For the text-containing cell, return its midpoint in (x, y) coordinate format. 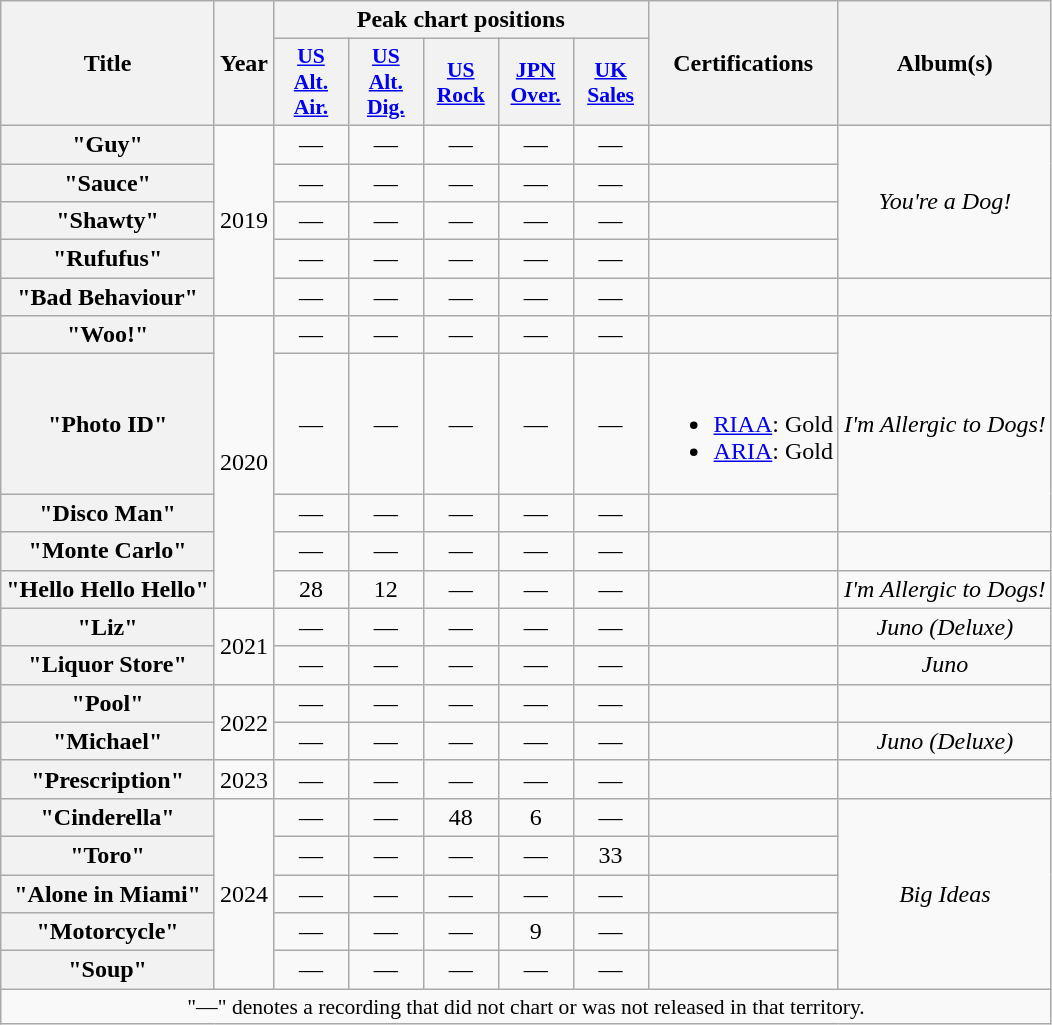
2020 (244, 462)
"Soup" (108, 970)
"Disco Man" (108, 513)
"Shawty" (108, 221)
2019 (244, 220)
2024 (244, 893)
"Cinderella" (108, 817)
USAlt.Dig. (386, 82)
"Hello Hello Hello" (108, 589)
"Pool" (108, 703)
USAlt.Air. (310, 82)
Certifications (743, 64)
28 (310, 589)
6 (536, 817)
"Liz" (108, 627)
2023 (244, 779)
Album(s) (944, 64)
"Alone in Miami" (108, 893)
Juno (944, 665)
Title (108, 64)
2021 (244, 646)
USRock (460, 82)
33 (610, 855)
9 (536, 932)
You're a Dog! (944, 201)
RIAA: GoldARIA: Gold (743, 424)
"—" denotes a recording that did not chart or was not released in that territory. (526, 1007)
2022 (244, 722)
"Bad Behaviour" (108, 297)
"Photo ID" (108, 424)
"Motorcycle" (108, 932)
"Michael" (108, 741)
12 (386, 589)
UKSales (610, 82)
Peak chart positions (460, 20)
"Woo!" (108, 335)
Year (244, 64)
"Prescription" (108, 779)
"Rufufus" (108, 259)
"Monte Carlo" (108, 551)
Big Ideas (944, 893)
"Liquor Store" (108, 665)
"Guy" (108, 144)
"Toro" (108, 855)
48 (460, 817)
"Sauce" (108, 183)
JPNOver. (536, 82)
